Capture the cell that displays the provided text and extract its [x, y] central coordinate. 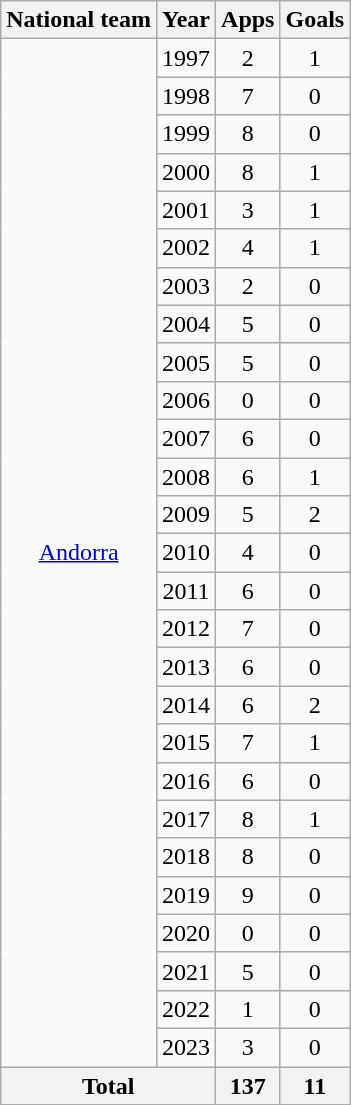
2018 [186, 857]
Andorra [79, 553]
2010 [186, 553]
2013 [186, 667]
2012 [186, 629]
2015 [186, 743]
2023 [186, 1047]
2022 [186, 1009]
2009 [186, 515]
137 [248, 1085]
9 [248, 895]
Year [186, 20]
2019 [186, 895]
National team [79, 20]
2014 [186, 705]
1998 [186, 96]
2016 [186, 781]
2002 [186, 248]
2017 [186, 819]
2003 [186, 286]
2005 [186, 362]
2007 [186, 438]
2000 [186, 172]
2021 [186, 971]
1997 [186, 58]
Apps [248, 20]
1999 [186, 134]
2006 [186, 400]
2001 [186, 210]
2011 [186, 591]
11 [315, 1085]
2008 [186, 477]
2020 [186, 933]
2004 [186, 324]
Goals [315, 20]
Total [108, 1085]
